Identify which cell holds the provided text, then report its [X, Y] central coordinate. 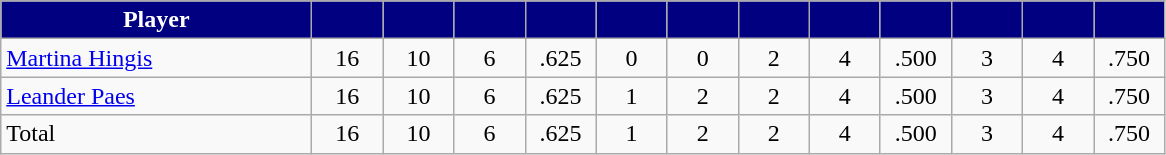
Total [156, 134]
Martina Hingis [156, 58]
Leander Paes [156, 96]
Player [156, 20]
